Extract the (x, y) coordinate from the center of the cell holding the provided text.  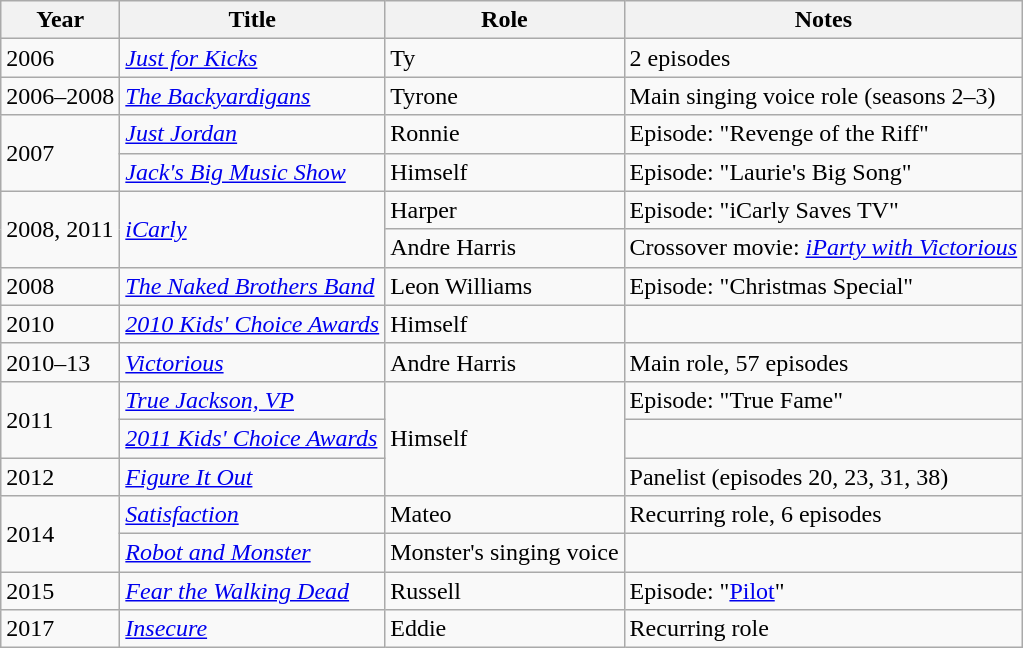
2010 (60, 324)
Just for Kicks (252, 58)
The Backyardigans (252, 96)
2006 (60, 58)
Main role, 57 episodes (824, 362)
Victorious (252, 362)
2011 (60, 419)
2015 (60, 591)
Just Jordan (252, 134)
Episode: "True Fame" (824, 400)
Tyrone (504, 96)
2 episodes (824, 58)
2010–13 (60, 362)
Eddie (504, 629)
2014 (60, 534)
Insecure (252, 629)
2008, 2011 (60, 229)
2007 (60, 153)
Year (60, 20)
Russell (504, 591)
Title (252, 20)
Main singing voice role (seasons 2–3) (824, 96)
Figure It Out (252, 477)
2006–2008 (60, 96)
True Jackson, VP (252, 400)
iCarly (252, 229)
Mateo (504, 515)
2012 (60, 477)
Episode: "Pilot" (824, 591)
Ronnie (504, 134)
2008 (60, 286)
2010 Kids' Choice Awards (252, 324)
Monster's singing voice (504, 553)
Robot and Monster (252, 553)
Episode: "iCarly Saves TV" (824, 210)
Panelist (episodes 20, 23, 31, 38) (824, 477)
Leon Williams (504, 286)
Notes (824, 20)
Fear the Walking Dead (252, 591)
2017 (60, 629)
The Naked Brothers Band (252, 286)
Ty (504, 58)
Jack's Big Music Show (252, 172)
Crossover movie: iParty with Victorious (824, 248)
Recurring role (824, 629)
Episode: "Revenge of the Riff" (824, 134)
Harper (504, 210)
Episode: "Laurie's Big Song" (824, 172)
2011 Kids' Choice Awards (252, 438)
Satisfaction (252, 515)
Recurring role, 6 episodes (824, 515)
Role (504, 20)
Episode: "Christmas Special" (824, 286)
